Capture the cell that displays the provided text and extract its [X, Y] central coordinate. 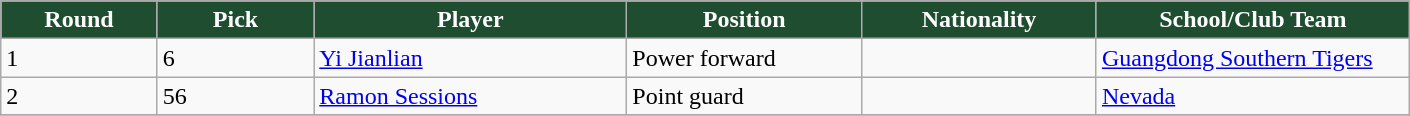
6 [236, 58]
Pick [236, 20]
Guangdong Southern Tigers [1252, 58]
Player [470, 20]
Power forward [744, 58]
56 [236, 96]
Point guard [744, 96]
Nevada [1252, 96]
2 [80, 96]
Position [744, 20]
School/Club Team [1252, 20]
Nationality [980, 20]
1 [80, 58]
Ramon Sessions [470, 96]
Yi Jianlian [470, 58]
Round [80, 20]
